Detect which cell encompasses the target text, then output its (X, Y) center coordinate. 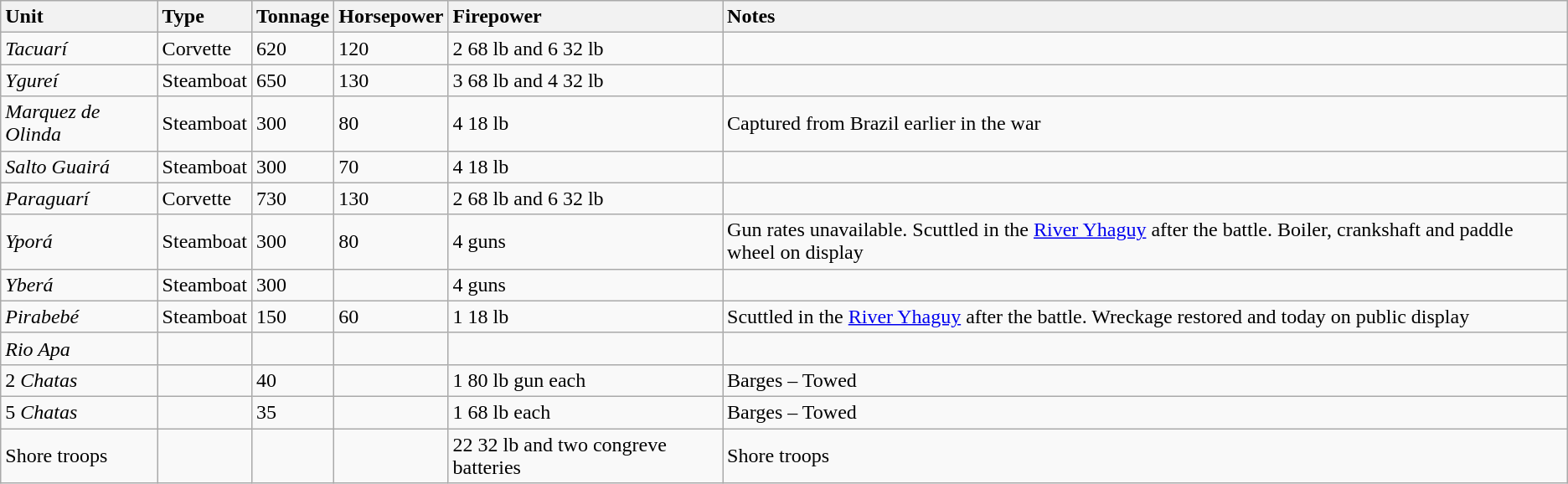
70 (391, 167)
1 18 lb (585, 317)
22 32 lb and two congreve batteries (585, 456)
Firepower (585, 17)
Scuttled in the River Yhaguy after the battle. Wreckage restored and today on public display (1146, 317)
Rio Apa (79, 348)
Type (204, 17)
Horsepower (391, 17)
Notes (1146, 17)
1 68 lb each (585, 412)
620 (292, 49)
40 (292, 380)
2 Chatas (79, 380)
Pirabebé (79, 317)
35 (292, 412)
Gun rates unavailable. Scuttled in the River Yhaguy after the battle. Boiler, crankshaft and paddle wheel on display (1146, 241)
Tacuarí (79, 49)
Ygureí (79, 80)
650 (292, 80)
60 (391, 317)
Captured from Brazil earlier in the war (1146, 124)
Tonnage (292, 17)
730 (292, 198)
Salto Guairá (79, 167)
Paraguarí (79, 198)
150 (292, 317)
120 (391, 49)
Yporá (79, 241)
5 Chatas (79, 412)
Marquez de Olinda (79, 124)
Unit (79, 17)
3 68 lb and 4 32 lb (585, 80)
1 80 lb gun each (585, 380)
Yberá (79, 285)
